Provide the [X, Y] coordinate of the cell's center where the given text is located.  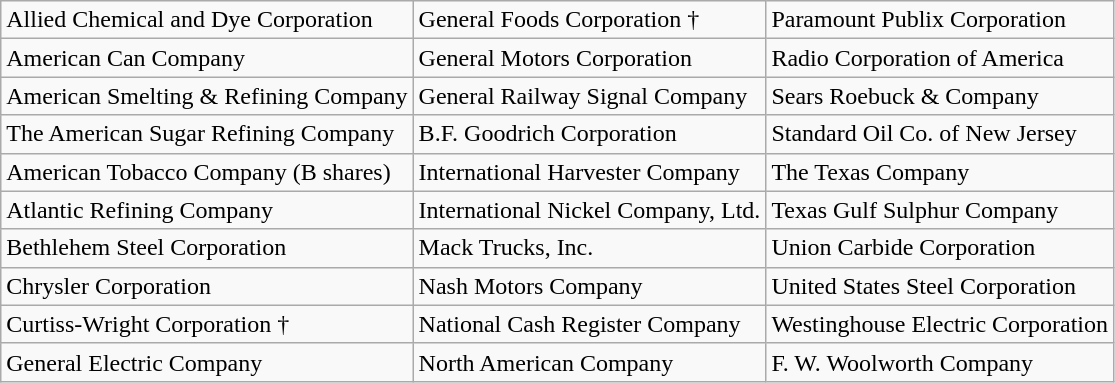
Texas Gulf Sulphur Company [940, 210]
Standard Oil Co. of New Jersey [940, 134]
American Tobacco Company (B shares) [207, 172]
Westinghouse Electric Corporation [940, 324]
American Smelting & Refining Company [207, 96]
Mack Trucks, Inc. [590, 248]
Allied Chemical and Dye Corporation [207, 20]
United States Steel Corporation [940, 286]
Atlantic Refining Company [207, 210]
Union Carbide Corporation [940, 248]
Sears Roebuck & Company [940, 96]
International Harvester Company [590, 172]
Chrysler Corporation [207, 286]
North American Company [590, 362]
Nash Motors Company [590, 286]
American Can Company [207, 58]
Bethlehem Steel Corporation [207, 248]
International Nickel Company, Ltd. [590, 210]
General Electric Company [207, 362]
The American Sugar Refining Company [207, 134]
Curtiss-Wright Corporation † [207, 324]
The Texas Company [940, 172]
General Railway Signal Company [590, 96]
Radio Corporation of America [940, 58]
F. W. Woolworth Company [940, 362]
General Motors Corporation [590, 58]
General Foods Corporation † [590, 20]
Paramount Publix Corporation [940, 20]
National Cash Register Company [590, 324]
B.F. Goodrich Corporation [590, 134]
